Capture the cell that displays the provided text and extract its (X, Y) central coordinate. 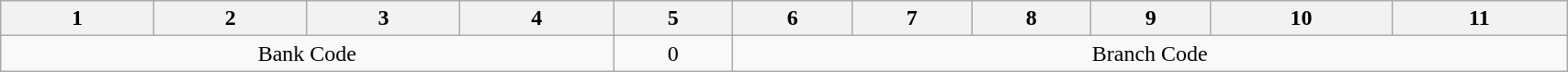
Bank Code (307, 54)
Branch Code (1150, 54)
0 (673, 54)
10 (1302, 18)
9 (1151, 18)
3 (384, 18)
11 (1479, 18)
4 (536, 18)
8 (1032, 18)
1 (77, 18)
5 (673, 18)
6 (793, 18)
2 (230, 18)
7 (912, 18)
